Locate the cell with the specified text and output its [x, y] center coordinate. 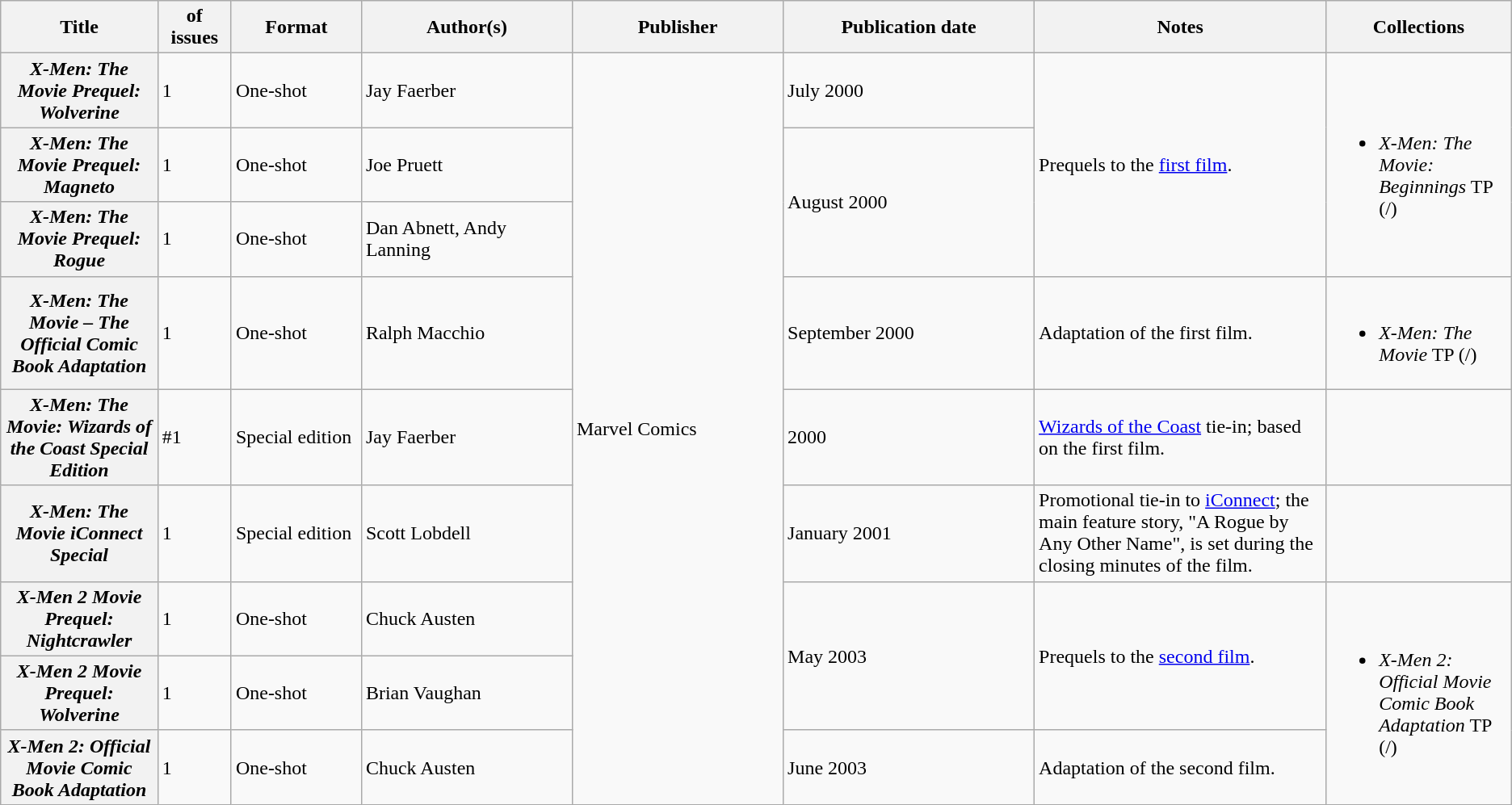
Dan Abnett, Andy Lanning [467, 239]
X-Men: The Movie iConnect Special [79, 533]
August 2000 [909, 202]
Adaptation of the second film. [1181, 767]
X-Men: The Movie Prequel: Wolverine [79, 90]
January 2001 [909, 533]
Publication date [909, 27]
September 2000 [909, 333]
X-Men: The Movie Prequel: Magneto [79, 165]
Brian Vaughan [467, 693]
X-Men: The Movie – The Official Comic Book Adaptation [79, 333]
June 2003 [909, 767]
July 2000 [909, 90]
X-Men: The Movie: Beginnings TP (/) [1419, 165]
X-Men 2 Movie Prequel: Nightcrawler [79, 618]
of issues [194, 27]
Collections [1419, 27]
Publisher [677, 27]
Scott Lobdell [467, 533]
May 2003 [909, 656]
Ralph Macchio [467, 333]
Marvel Comics [677, 430]
X-Men: The Movie: Wizards of the Coast Special Edition [79, 438]
Promotional tie-in to iConnect; the main feature story, "A Rogue by Any Other Name", is set during the closing minutes of the film. [1181, 533]
Title [79, 27]
Joe Pruett [467, 165]
Wizards of the Coast tie-in; based on the first film. [1181, 438]
X-Men: The Movie Prequel: Rogue [79, 239]
X-Men 2: Official Movie Comic Book Adaptation TP (/) [1419, 693]
Prequels to the second film. [1181, 656]
Adaptation of the first film. [1181, 333]
Format [296, 27]
X-Men: The Movie TP (/) [1419, 333]
X-Men 2 Movie Prequel: Wolverine [79, 693]
Author(s) [467, 27]
Notes [1181, 27]
2000 [909, 438]
#1 [194, 438]
X-Men 2: Official Movie Comic Book Adaptation [79, 767]
Prequels to the first film. [1181, 165]
